For the text-containing cell, return its midpoint in [X, Y] coordinate format. 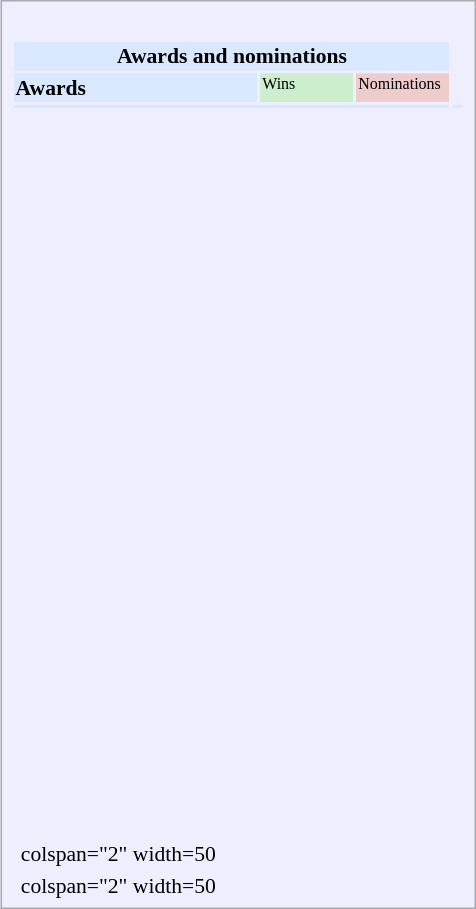
Awards and nominations Awards Wins Nominations [239, 424]
Awards [136, 87]
Nominations [404, 87]
Wins [308, 87]
Awards and nominations [232, 56]
